Identify which cell holds the provided text, then report its (x, y) central coordinate. 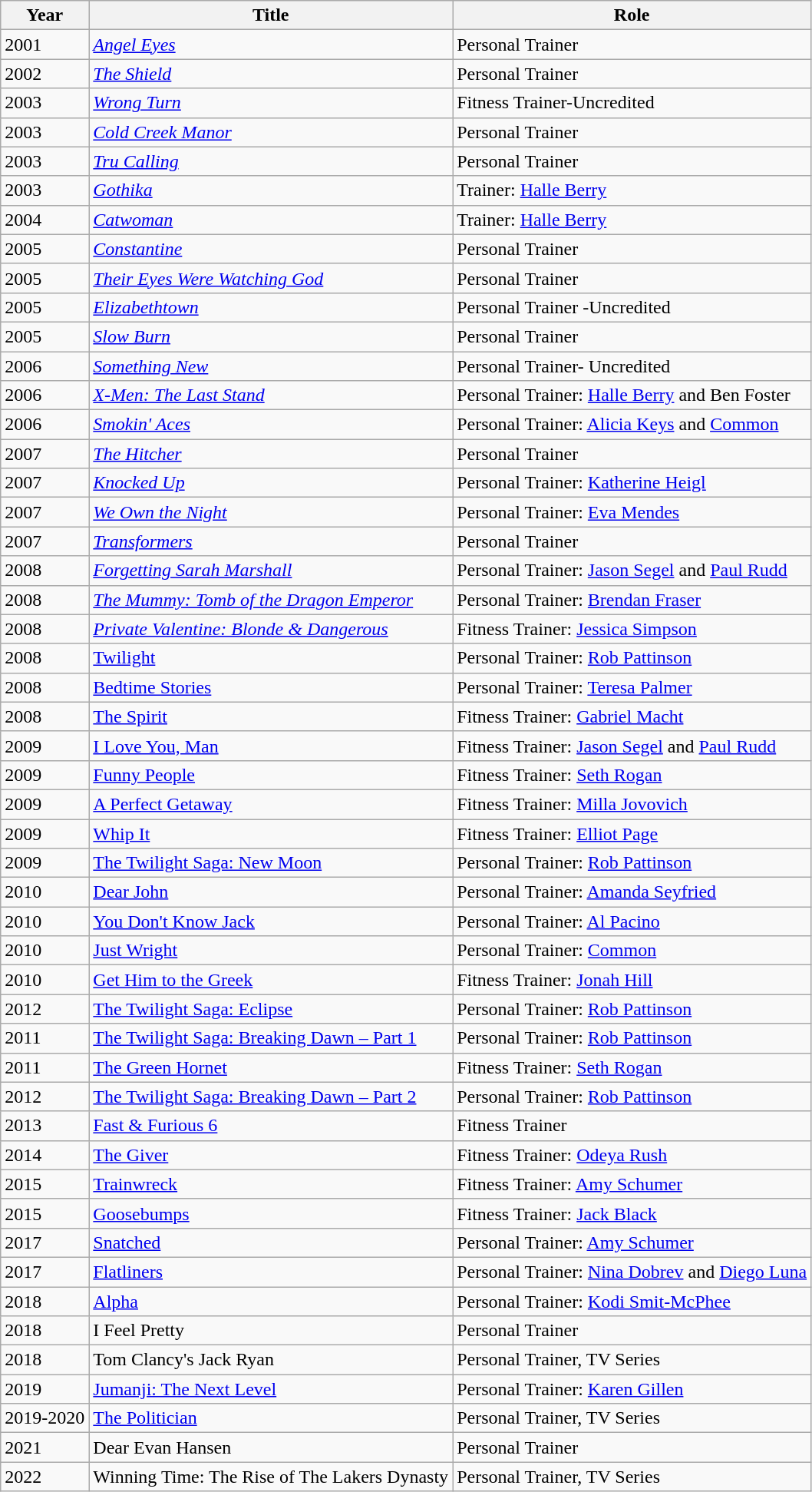
Role (632, 15)
Constantine (271, 249)
Angel Eyes (271, 45)
Forgetting Sarah Marshall (271, 571)
Fitness Trainer: Jason Segel and Paul Rudd (632, 746)
2021 (45, 1447)
Personal Trainer: Katherine Heigl (632, 483)
Just Wright (271, 951)
Get Him to the Greek (271, 980)
Slow Burn (271, 336)
2022 (45, 1477)
The Hitcher (271, 454)
Alpha (271, 1302)
Personal Trainer: Teresa Palmer (632, 687)
2004 (45, 220)
Cold Creek Manor (271, 132)
Bedtime Stories (271, 687)
I Love You, Man (271, 746)
We Own the Night (271, 512)
The Green Hornet (271, 1067)
Personal Trainer: Nina Dobrev and Diego Luna (632, 1272)
Transformers (271, 541)
Tru Calling (271, 161)
Private Valentine: Blonde & Dangerous (271, 629)
Fitness Trainer: Gabriel Macht (632, 716)
Personal Trainer: Jason Segel and Paul Rudd (632, 571)
A Perfect Getaway (271, 804)
Tom Clancy's Jack Ryan (271, 1360)
Personal Trainer: Kodi Smit-McPhee (632, 1302)
Funny People (271, 775)
The Politician (271, 1418)
The Twilight Saga: Eclipse (271, 1009)
2019 (45, 1389)
Jumanji: The Next Level (271, 1389)
Personal Trainer: Alicia Keys and Common (632, 425)
Goosebumps (271, 1213)
2001 (45, 45)
Personal Trainer- Uncredited (632, 366)
The Shield (271, 74)
Twilight (271, 658)
Fitness Trainer: Milla Jovovich (632, 804)
Personal Trainer: Amanda Seyfried (632, 892)
Elizabethtown (271, 307)
The Twilight Saga: Breaking Dawn – Part 2 (271, 1097)
Personal Trainer: Amy Schumer (632, 1242)
Smokin' Aces (271, 425)
2013 (45, 1126)
Personal Trainer: Halle Berry and Ben Foster (632, 395)
Personal Trainer -Uncredited (632, 307)
Personal Trainer: Karen Gillen (632, 1389)
Dear Evan Hansen (271, 1447)
I Feel Pretty (271, 1331)
Title (271, 15)
The Twilight Saga: New Moon (271, 863)
Gothika (271, 190)
The Giver (271, 1155)
Trainwreck (271, 1184)
Winning Time: The Rise of The Lakers Dynasty (271, 1477)
Fitness Trainer: Odeya Rush (632, 1155)
Knocked Up (271, 483)
Personal Trainer: Eva Mendes (632, 512)
X-Men: The Last Stand (271, 395)
Fast & Furious 6 (271, 1126)
The Twilight Saga: Breaking Dawn – Part 1 (271, 1038)
Snatched (271, 1242)
Fitness Trainer (632, 1126)
Catwoman (271, 220)
Fitness Trainer: Amy Schumer (632, 1184)
Personal Trainer: Common (632, 951)
Flatliners (271, 1272)
Fitness Trainer: Elliot Page (632, 833)
Fitness Trainer: Jessica Simpson (632, 629)
Their Eyes Were Watching God (271, 278)
2002 (45, 74)
The Spirit (271, 716)
Whip It (271, 833)
2014 (45, 1155)
You Don't Know Jack (271, 921)
Fitness Trainer: Jack Black (632, 1213)
Something New (271, 366)
Wrong Turn (271, 103)
Fitness Trainer-Uncredited (632, 103)
Personal Trainer: Brendan Fraser (632, 600)
Dear John (271, 892)
The Mummy: Tomb of the Dragon Emperor (271, 600)
Personal Trainer: Al Pacino (632, 921)
Year (45, 15)
2019-2020 (45, 1418)
Fitness Trainer: Jonah Hill (632, 980)
